Provide the (x, y) coordinate of the cell's center where the given text is located.  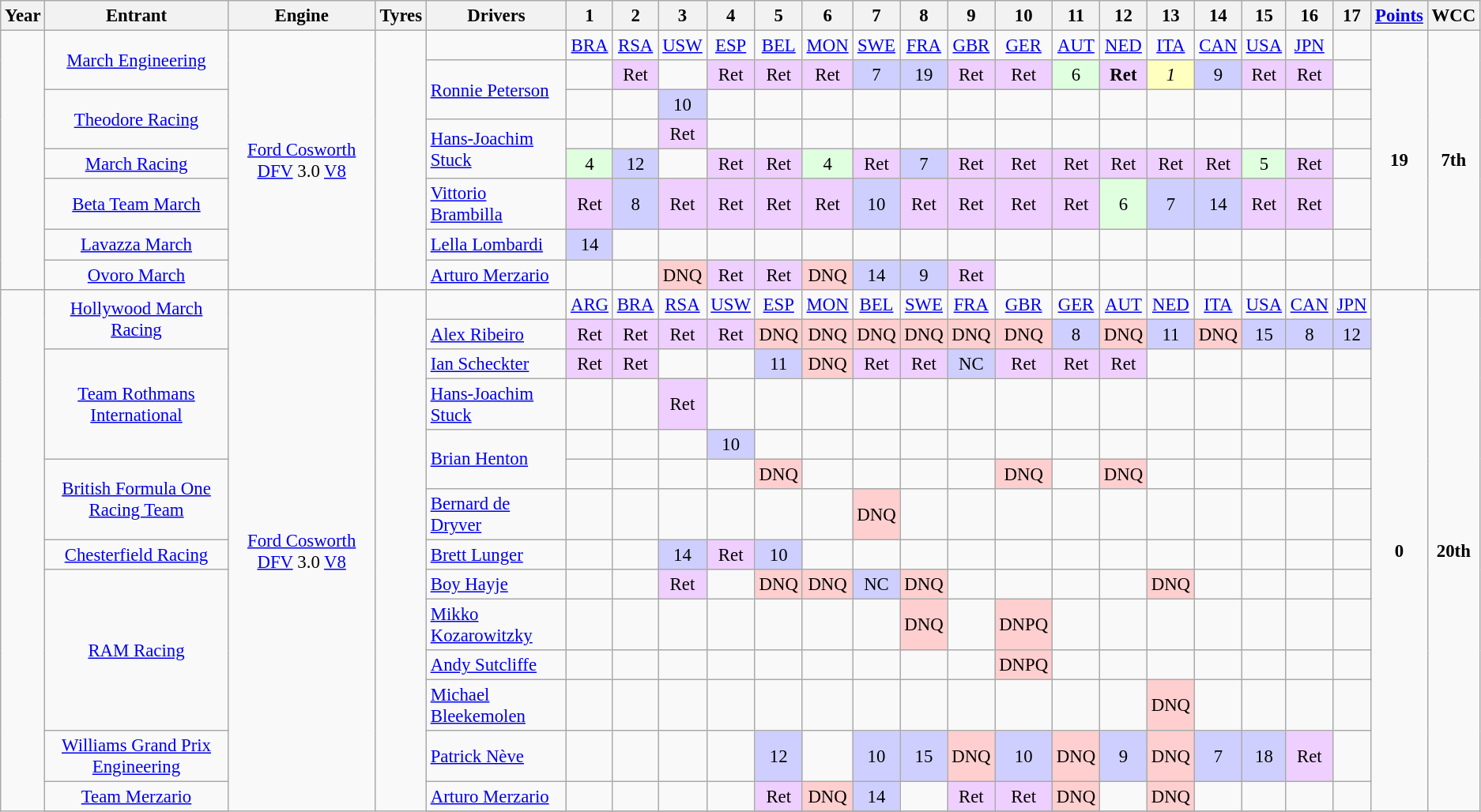
17 (1351, 16)
Alex Ribeiro (496, 334)
18 (1264, 757)
Andy Sutcliffe (496, 665)
Points (1399, 16)
20th (1453, 550)
Michael Bleekemolen (496, 706)
7th (1453, 160)
Lavazza March (136, 245)
Patrick Nève (496, 757)
Brian Henton (496, 460)
Chesterfield Racing (136, 554)
Beta Team March (136, 204)
0 (1399, 550)
Engine (302, 16)
Hollywood March Racing (136, 319)
Entrant (136, 16)
Ovoro March (136, 275)
13 (1170, 16)
Bernard de Dryver (496, 515)
March Racing (136, 164)
Brett Lunger (496, 554)
WCC (1453, 16)
Boy Hayje (496, 585)
Lella Lombardi (496, 245)
Theodore Racing (136, 120)
Ian Scheckter (496, 363)
Year (23, 16)
British Formula One Racing Team (136, 499)
Vittorio Brambilla (496, 204)
RAM Racing (136, 650)
Team Rothmans International (136, 404)
Mikko Kozarowitzky (496, 626)
Team Merzario (136, 797)
Ronnie Peterson (496, 90)
2 (635, 16)
3 (683, 16)
Williams Grand Prix Engineering (136, 757)
Tyres (401, 16)
16 (1309, 16)
ARG (590, 304)
Drivers (496, 16)
March Engineering (136, 60)
